Scan for the cell matching the given text and deliver its (x, y) coordinate at center. 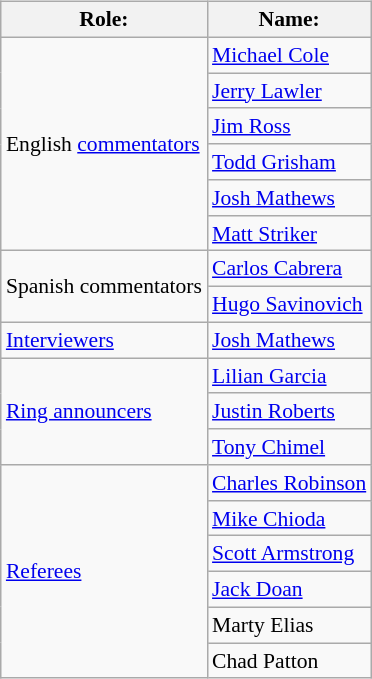
Chad Patton (289, 661)
Jim Ross (289, 126)
Tony Chimel (289, 447)
Matt Striker (289, 233)
Todd Grisham (289, 162)
Hugo Savinovich (289, 305)
Justin Roberts (289, 411)
Role: (104, 20)
Marty Elias (289, 625)
Interviewers (104, 340)
Scott Armstrong (289, 554)
Michael Cole (289, 55)
Name: (289, 20)
English commentators (104, 144)
Spanish commentators (104, 286)
Jerry Lawler (289, 91)
Mike Chioda (289, 518)
Carlos Cabrera (289, 269)
Ring announcers (104, 412)
Referees (104, 572)
Lilian Garcia (289, 376)
Jack Doan (289, 590)
Charles Robinson (289, 483)
